Detect which cell encompasses the target text, then output its [X, Y] center coordinate. 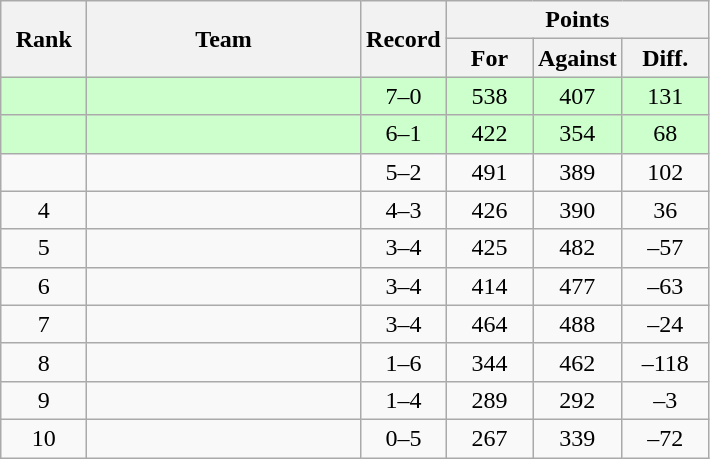
4–3 [403, 210]
292 [577, 400]
36 [665, 210]
–3 [665, 400]
464 [489, 324]
For [489, 58]
354 [577, 134]
407 [577, 96]
491 [489, 172]
8 [44, 362]
–63 [665, 286]
477 [577, 286]
Points [577, 20]
6 [44, 286]
9 [44, 400]
1–4 [403, 400]
Diff. [665, 58]
289 [489, 400]
–57 [665, 248]
0–5 [403, 438]
Against [577, 58]
7–0 [403, 96]
Team [224, 39]
Record [403, 39]
10 [44, 438]
488 [577, 324]
414 [489, 286]
425 [489, 248]
482 [577, 248]
344 [489, 362]
5 [44, 248]
267 [489, 438]
–118 [665, 362]
538 [489, 96]
426 [489, 210]
–24 [665, 324]
462 [577, 362]
389 [577, 172]
390 [577, 210]
102 [665, 172]
68 [665, 134]
1–6 [403, 362]
Rank [44, 39]
6–1 [403, 134]
422 [489, 134]
–72 [665, 438]
4 [44, 210]
7 [44, 324]
131 [665, 96]
339 [577, 438]
5–2 [403, 172]
